Extract the (x, y) coordinate from the center of the cell holding the provided text.  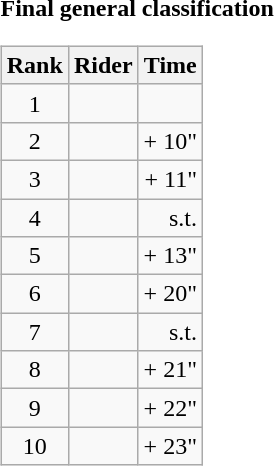
7 (34, 332)
Rider (103, 65)
Rank (34, 65)
2 (34, 141)
5 (34, 256)
+ 22" (170, 408)
+ 20" (170, 294)
1 (34, 103)
+ 11" (170, 179)
4 (34, 217)
+ 21" (170, 370)
+ 10" (170, 141)
9 (34, 408)
Time (170, 65)
3 (34, 179)
6 (34, 294)
10 (34, 446)
8 (34, 370)
+ 13" (170, 256)
+ 23" (170, 446)
